Search for the cell housing the specified text and yield its [X, Y] center coordinate. 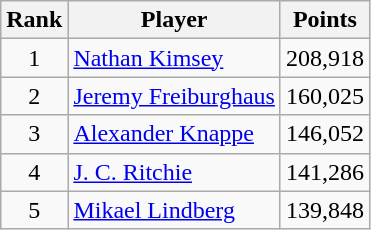
4 [34, 172]
J. C. Ritchie [174, 172]
Alexander Knappe [174, 134]
Points [324, 20]
Mikael Lindberg [174, 210]
146,052 [324, 134]
208,918 [324, 58]
Rank [34, 20]
1 [34, 58]
141,286 [324, 172]
3 [34, 134]
5 [34, 210]
Jeremy Freiburghaus [174, 96]
Nathan Kimsey [174, 58]
2 [34, 96]
139,848 [324, 210]
160,025 [324, 96]
Player [174, 20]
